Provide the (x, y) coordinate of the cell's center where the given text is located.  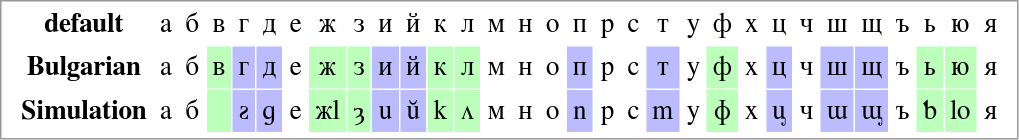
ƨ (244, 111)
ɯ̡ (872, 111)
u̡ (779, 111)
жl (328, 111)
Simulation (84, 111)
u (385, 111)
o (552, 111)
ɯ (838, 111)
ƅ (930, 111)
ɡ (270, 111)
ɸ (722, 111)
k (441, 111)
ȝ (359, 111)
Bulgarian (84, 67)
default (84, 24)
m (662, 111)
ŭ (413, 111)
ʌ (468, 111)
lo (960, 111)
n (580, 111)
